Identify which cell holds the provided text, then report its (x, y) central coordinate. 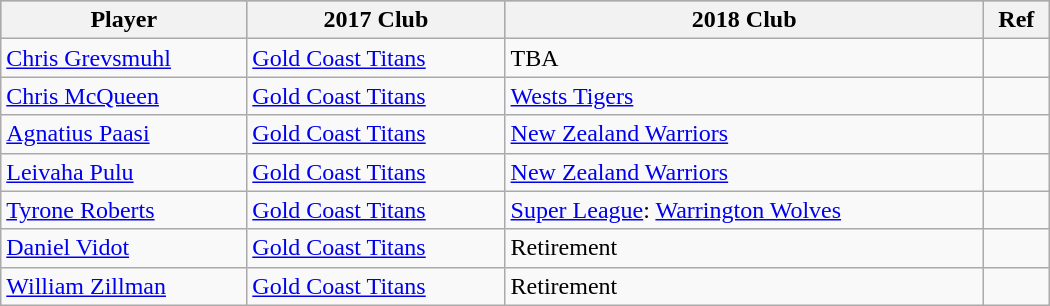
Ref (1016, 20)
William Zillman (124, 286)
Tyrone Roberts (124, 210)
2017 Club (376, 20)
Super League: Warrington Wolves (744, 210)
Player (124, 20)
TBA (744, 58)
Wests Tigers (744, 96)
Chris Grevsmuhl (124, 58)
2018 Club (744, 20)
Agnatius Paasi (124, 134)
Chris McQueen (124, 96)
Daniel Vidot (124, 248)
Leivaha Pulu (124, 172)
